From the cell containing the given text, extract its center point as (X, Y) coordinate. 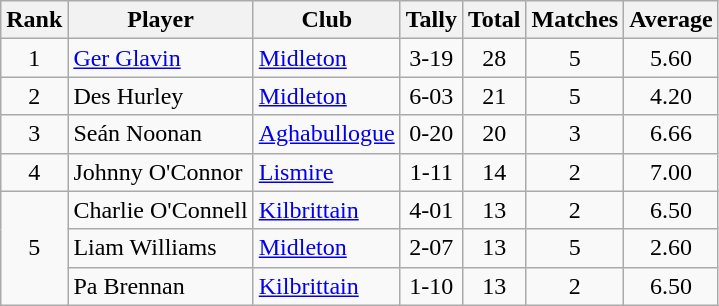
14 (494, 172)
Des Hurley (160, 96)
0-20 (431, 134)
Lismire (326, 172)
Total (494, 20)
Matches (575, 20)
4.20 (672, 96)
1 (34, 58)
4 (34, 172)
1-11 (431, 172)
2.60 (672, 248)
1-10 (431, 286)
Player (160, 20)
2-07 (431, 248)
21 (494, 96)
Aghabullogue (326, 134)
Seán Noonan (160, 134)
Ger Glavin (160, 58)
6-03 (431, 96)
Tally (431, 20)
5.60 (672, 58)
Club (326, 20)
20 (494, 134)
4-01 (431, 210)
3-19 (431, 58)
Liam Williams (160, 248)
Average (672, 20)
6.66 (672, 134)
7.00 (672, 172)
Johnny O'Connor (160, 172)
28 (494, 58)
Pa Brennan (160, 286)
Rank (34, 20)
Charlie O'Connell (160, 210)
